Locate the cell with the specified text and output its [x, y] center coordinate. 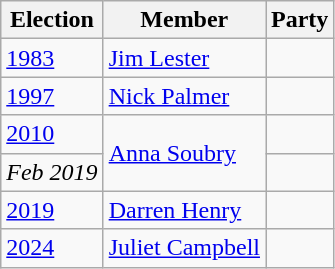
Feb 2019 [52, 172]
2010 [52, 134]
Juliet Campbell [184, 248]
Darren Henry [184, 210]
Anna Soubry [184, 153]
1997 [52, 96]
1983 [52, 58]
2019 [52, 210]
Election [52, 20]
Member [184, 20]
Party [300, 20]
Nick Palmer [184, 96]
2024 [52, 248]
Jim Lester [184, 58]
